Determine the [x, y] coordinate at the center of the cell enclosing the given text.  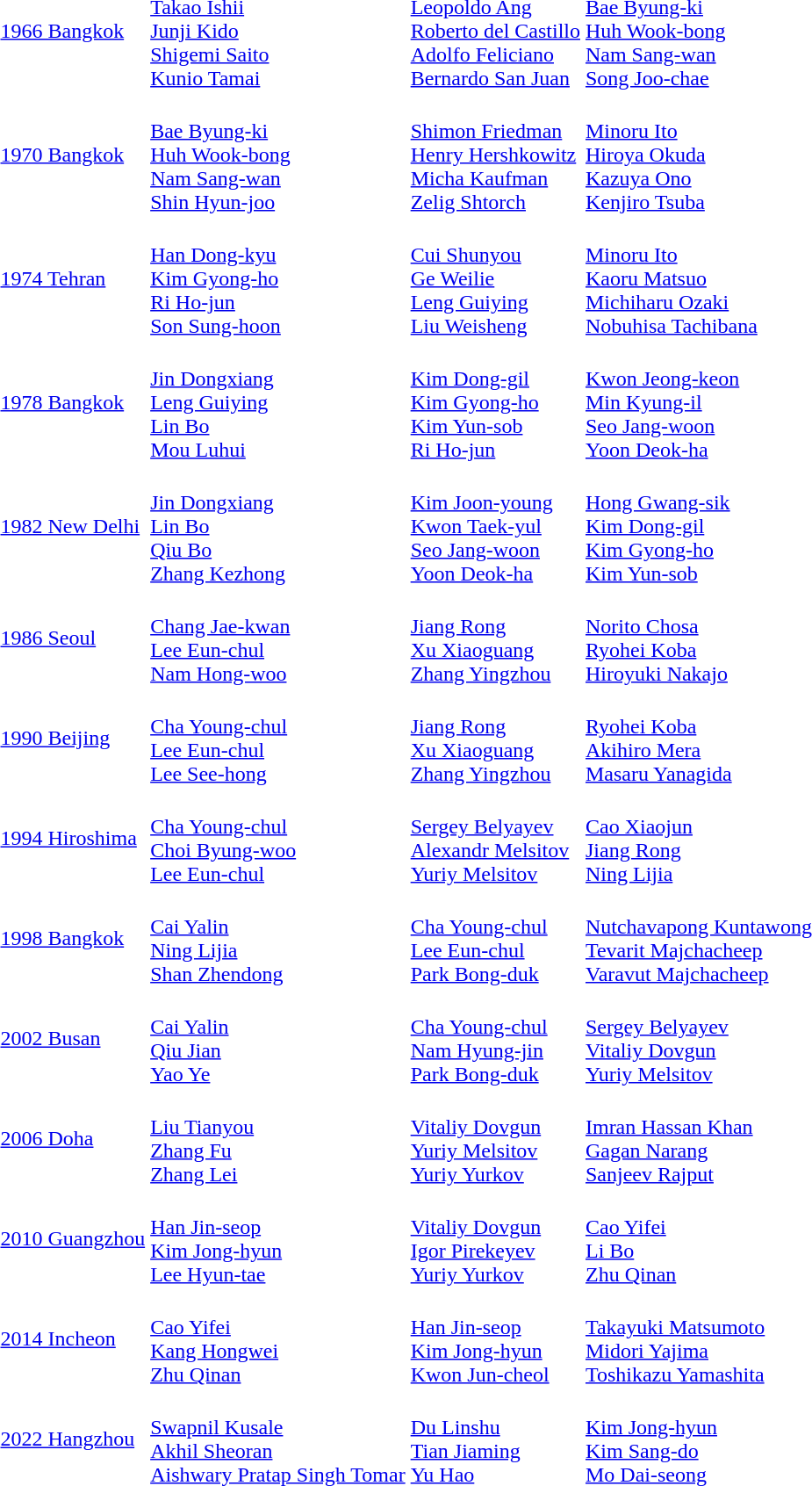
Chang Jae-kwanLee Eun-chulNam Hong-woo [278, 638]
Cui ShunyouGe WeilieLeng GuiyingLiu Weisheng [495, 278]
Bae Byung-kiHuh Wook-bongNam Sang-wanShin Hyun-joo [278, 155]
Han Jin-seopKim Jong-hyunKwon Jun-cheol [495, 1338]
Jin DongxiangLeng GuiyingLin BoMou Luhui [278, 402]
Kim Joon-youngKwon Taek-yulSeo Jang-woonYoon Deok-ha [495, 526]
Cha Young-chulChoi Byung-wooLee Eun-chul [278, 838]
Han Dong-kyuKim Gyong-hoRi Ho-junSon Sung-hoon [278, 278]
Cha Young-chulLee Eun-chulPark Bong-duk [495, 938]
Vitaliy DovgunYuriy MelsitovYuriy Yurkov [495, 1138]
Cha Young-chulLee Eun-chulLee See-hong [278, 738]
Kim Dong-gilKim Gyong-hoKim Yun-sobRi Ho-jun [495, 402]
Cai YalinQiu JianYao Ye [278, 1038]
Jin DongxiangLin BoQiu BoZhang Kezhong [278, 526]
Shimon FriedmanHenry HershkowitzMicha KaufmanZelig Shtorch [495, 155]
Vitaliy DovgunIgor PirekeyevYuriy Yurkov [495, 1238]
Cai YalinNing LijiaShan Zhendong [278, 938]
Cao YifeiKang HongweiZhu Qinan [278, 1338]
Liu TianyouZhang FuZhang Lei [278, 1138]
Sergey BelyayevAlexandr MelsitovYuriy Melsitov [495, 838]
Cha Young-chulNam Hyung-jinPark Bong-duk [495, 1038]
Han Jin-seopKim Jong-hyunLee Hyun-tae [278, 1238]
